From the cell containing the given text, extract its center point as [X, Y] coordinate. 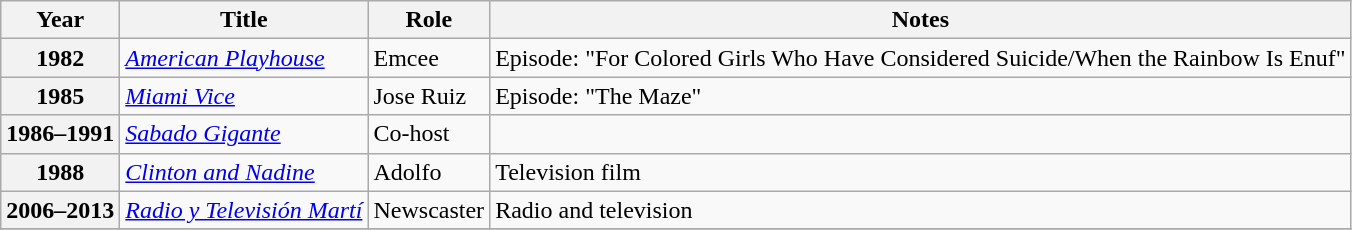
Adolfo [429, 172]
Title [244, 20]
American Playhouse [244, 58]
Co-host [429, 134]
1985 [60, 96]
Sabado Gigante [244, 134]
Notes [920, 20]
1988 [60, 172]
Year [60, 20]
Role [429, 20]
Radio y Televisión Martí [244, 210]
Episode: "For Colored Girls Who Have Considered Suicide/When the Rainbow Is Enuf" [920, 58]
Newscaster [429, 210]
Miami Vice [244, 96]
2006–2013 [60, 210]
1982 [60, 58]
Clinton and Nadine [244, 172]
Radio and television [920, 210]
Jose Ruiz [429, 96]
Television film [920, 172]
Episode: "The Maze" [920, 96]
Emcee [429, 58]
1986–1991 [60, 134]
